Output the [X, Y] coordinate of the center of the cell containing the given text.  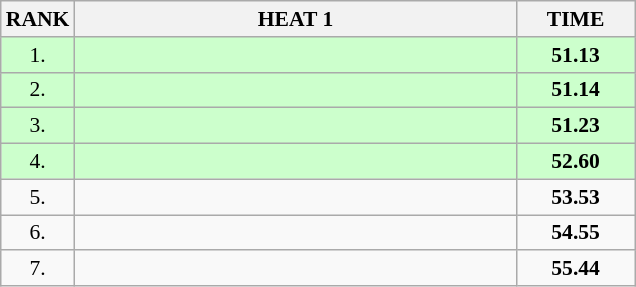
6. [38, 233]
TIME [576, 19]
HEAT 1 [295, 19]
7. [38, 269]
54.55 [576, 233]
55.44 [576, 269]
1. [38, 55]
4. [38, 162]
RANK [38, 19]
2. [38, 90]
51.13 [576, 55]
3. [38, 126]
5. [38, 197]
51.23 [576, 126]
53.53 [576, 197]
51.14 [576, 90]
52.60 [576, 162]
